From the cell containing the given text, extract its center point as [x, y] coordinate. 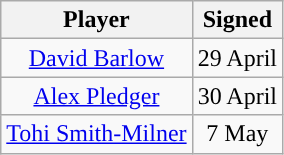
Player [96, 20]
Tohi Smith-Milner [96, 134]
7 May [237, 134]
Signed [237, 20]
David Barlow [96, 58]
Alex Pledger [96, 96]
30 April [237, 96]
29 April [237, 58]
